Find where the given text appears and provide that cell's center as (x, y) coordinate. 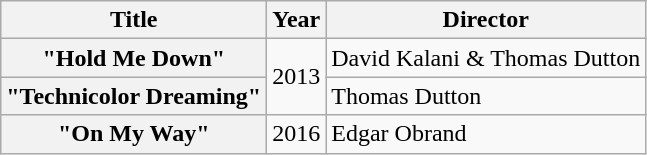
Title (134, 20)
Thomas Dutton (486, 96)
2013 (296, 77)
"Hold Me Down" (134, 58)
Edgar Obrand (486, 134)
Year (296, 20)
"Technicolor Dreaming" (134, 96)
2016 (296, 134)
"On My Way" (134, 134)
David Kalani & Thomas Dutton (486, 58)
Director (486, 20)
